From the cell containing the given text, extract its center point as (X, Y) coordinate. 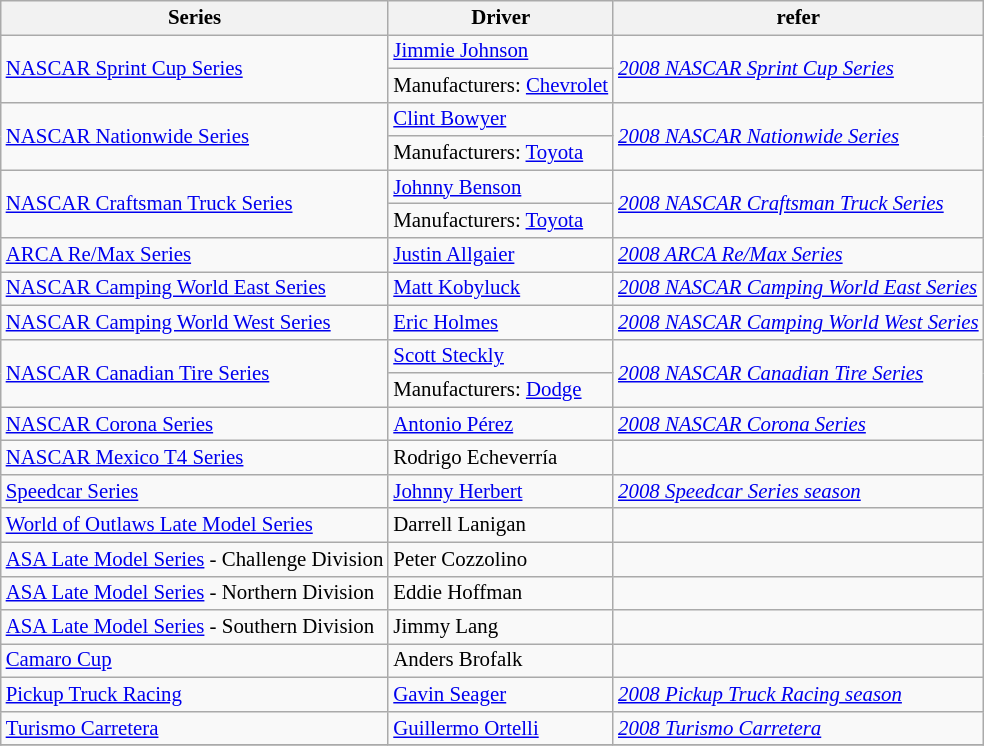
World of Outlaws Late Model Series (195, 525)
Clint Bowyer (500, 119)
Turismo Carretera (195, 728)
NASCAR Corona Series (195, 424)
Matt Kobyluck (500, 288)
2008 NASCAR Camping World West Series (798, 322)
NASCAR Craftsman Truck Series (195, 204)
ASA Late Model Series - Challenge Division (195, 559)
Gavin Seager (500, 695)
Eddie Hoffman (500, 593)
refer (798, 18)
2008 ARCA Re/Max Series (798, 255)
Rodrigo Echeverría (500, 458)
2008 Turismo Carretera (798, 728)
Eric Holmes (500, 322)
NASCAR Nationwide Series (195, 136)
2008 Pickup Truck Racing season (798, 695)
ASA Late Model Series - Southern Division (195, 627)
Anders Brofalk (500, 661)
ASA Late Model Series - Northern Division (195, 593)
2008 NASCAR Sprint Cup Series (798, 68)
NASCAR Camping World West Series (195, 322)
Johnny Herbert (500, 491)
Justin Allgaier (500, 255)
Scott Steckly (500, 356)
2008 NASCAR Canadian Tire Series (798, 373)
Jimmy Lang (500, 627)
Antonio Pérez (500, 424)
Camaro Cup (195, 661)
Guillermo Ortelli (500, 728)
Darrell Lanigan (500, 525)
Johnny Benson (500, 187)
NASCAR Mexico T4 Series (195, 458)
NASCAR Canadian Tire Series (195, 373)
NASCAR Camping World East Series (195, 288)
Jimmie Johnson (500, 51)
2008 NASCAR Craftsman Truck Series (798, 204)
2008 NASCAR Nationwide Series (798, 136)
Pickup Truck Racing (195, 695)
Peter Cozzolino (500, 559)
Manufacturers: Dodge (500, 390)
Manufacturers: Chevrolet (500, 85)
ARCA Re/Max Series (195, 255)
Driver (500, 18)
Series (195, 18)
Speedcar Series (195, 491)
NASCAR Sprint Cup Series (195, 68)
2008 Speedcar Series season (798, 491)
2008 NASCAR Camping World East Series (798, 288)
2008 NASCAR Corona Series (798, 424)
